Return the (x, y) coordinate for the center point of the cell that contains the specified text.  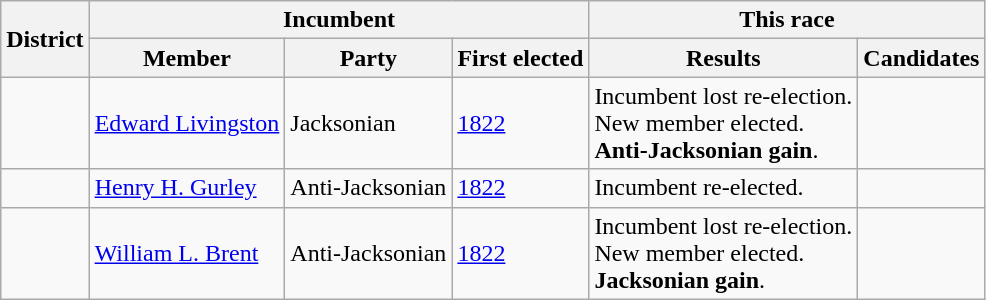
Incumbent (339, 20)
Jacksonian (368, 123)
Incumbent lost re-election.New member elected.Jacksonian gain. (724, 253)
Edward Livingston (187, 123)
First elected (520, 58)
This race (787, 20)
Member (187, 58)
District (45, 39)
Henry H. Gurley (187, 188)
Results (724, 58)
William L. Brent (187, 253)
Incumbent lost re-election.New member elected.Anti-Jacksonian gain. (724, 123)
Incumbent re-elected. (724, 188)
Candidates (922, 58)
Party (368, 58)
